Scan for the cell matching the given text and deliver its [x, y] coordinate at center. 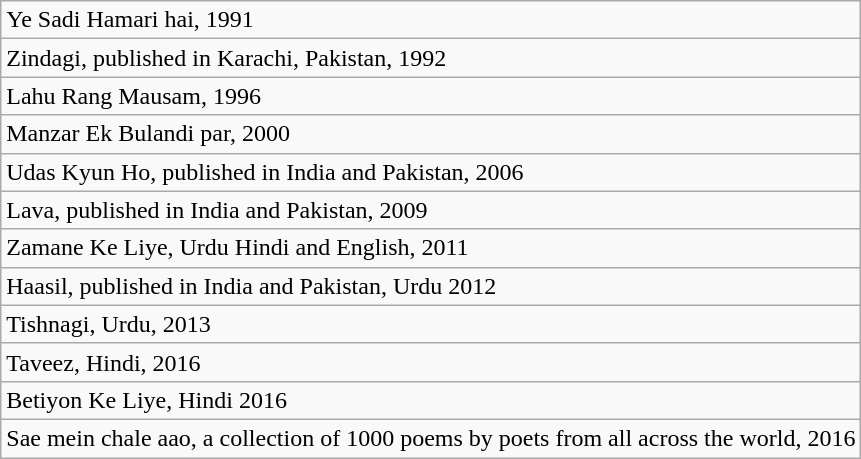
Udas Kyun Ho, published in India and Pakistan, 2006 [431, 172]
Tishnagi, Urdu, 2013 [431, 324]
Sae mein chale aao, a collection of 1000 poems by poets from all across the world, 2016 [431, 438]
Lahu Rang Mausam, 1996 [431, 96]
Zamane Ke Liye, Urdu Hindi and English, 2011 [431, 248]
Zindagi, published in Karachi, Pakistan, 1992 [431, 58]
Lava, published in India and Pakistan, 2009 [431, 210]
Ye Sadi Hamari hai, 1991 [431, 20]
Haasil, published in India and Pakistan, Urdu 2012 [431, 286]
Manzar Ek Bulandi par, 2000 [431, 134]
Betiyon Ke Liye, Hindi 2016 [431, 400]
Taveez, Hindi, 2016 [431, 362]
